Provide the (x, y) coordinate of the cell's center where the given text is located.  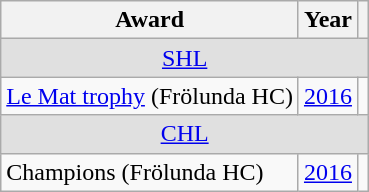
Award (150, 20)
Le Mat trophy (Frölunda HC) (150, 96)
CHL (185, 134)
Year (328, 20)
Champions (Frölunda HC) (150, 172)
SHL (185, 58)
